Find where the given text appears and provide that cell's center as (x, y) coordinate. 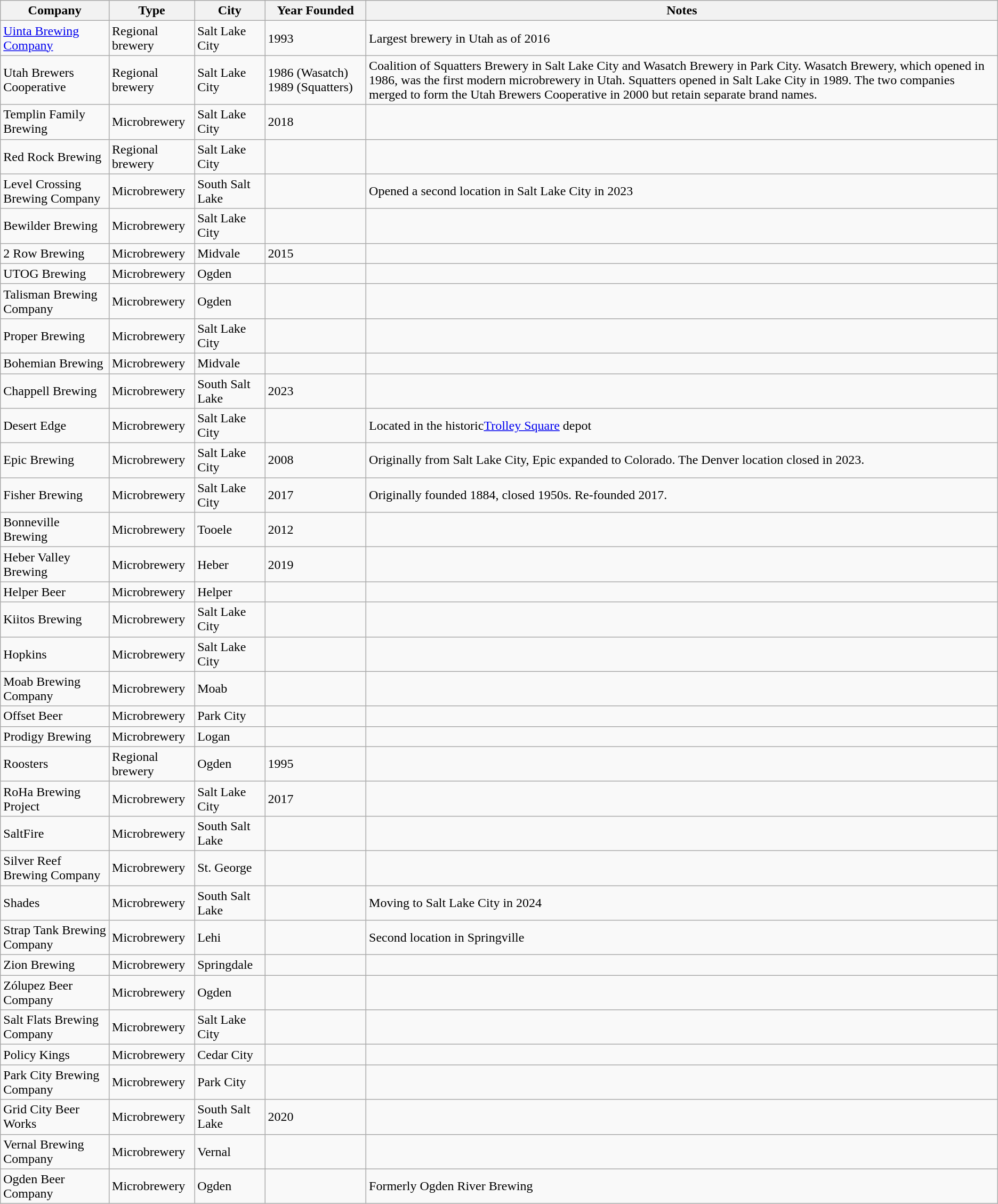
Moab (230, 689)
2008 (316, 461)
Zion Brewing (55, 965)
Strap Tank Brewing Company (55, 937)
Bewilder Brewing (55, 226)
Proper Brewing (55, 336)
Level Crossing Brewing Company (55, 191)
UTOG Brewing (55, 274)
Offset Beer (55, 716)
SaltFire (55, 833)
Largest brewery in Utah as of 2016 (682, 38)
Originally founded 1884, closed 1950s. Re-founded 2017. (682, 495)
Templin Family Brewing (55, 122)
Located in the historicTrolley Square depot (682, 426)
Uinta Brewing Company (55, 38)
Company (55, 11)
Hopkins (55, 654)
City (230, 11)
Grid City Beer Works (55, 1117)
Epic Brewing (55, 461)
Roosters (55, 764)
Tooele (230, 530)
Logan (230, 736)
1995 (316, 764)
Zólupez Beer Company (55, 993)
Helper (230, 592)
Kiitos Brewing (55, 620)
Bohemian Brewing (55, 363)
Red Rock Brewing (55, 157)
2019 (316, 564)
Notes (682, 11)
Moab Brewing Company (55, 689)
2015 (316, 253)
Type (152, 11)
Opened a second location in Salt Lake City in 2023 (682, 191)
Salt Flats Brewing Company (55, 1027)
St. George (230, 868)
Helper Beer (55, 592)
Silver Reef Brewing Company (55, 868)
Bonneville Brewing (55, 530)
Vernal Brewing Company (55, 1152)
RoHa Brewing Project (55, 799)
Formerly Ogden River Brewing (682, 1186)
Originally from Salt Lake City, Epic expanded to Colorado. The Denver location closed in 2023. (682, 461)
Fisher Brewing (55, 495)
Year Founded (316, 11)
Heber (230, 564)
Moving to Salt Lake City in 2024 (682, 902)
Desert Edge (55, 426)
2 Row Brewing (55, 253)
2023 (316, 390)
Utah Brewers Cooperative (55, 80)
Ogden Beer Company (55, 1186)
Vernal (230, 1152)
2018 (316, 122)
2020 (316, 1117)
Heber Valley Brewing (55, 564)
Shades (55, 902)
Springdale (230, 965)
Talisman Brewing Company (55, 301)
Park City Brewing Company (55, 1082)
2012 (316, 530)
Prodigy Brewing (55, 736)
1993 (316, 38)
Cedar City (230, 1055)
Chappell Brewing (55, 390)
Second location in Springville (682, 937)
Lehi (230, 937)
Policy Kings (55, 1055)
1986 (Wasatch) 1989 (Squatters) (316, 80)
